Return (x, y) of the center of cell containing provided text 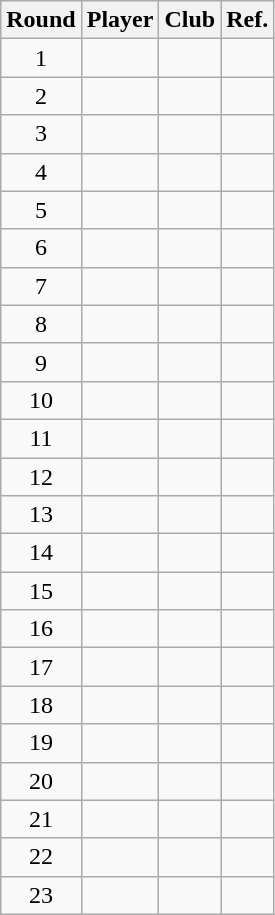
21 (41, 819)
10 (41, 400)
7 (41, 286)
Player (120, 20)
14 (41, 553)
11 (41, 438)
18 (41, 705)
13 (41, 515)
Round (41, 20)
20 (41, 781)
19 (41, 743)
16 (41, 629)
23 (41, 895)
9 (41, 362)
17 (41, 667)
22 (41, 857)
Club (190, 20)
2 (41, 96)
5 (41, 210)
12 (41, 477)
6 (41, 248)
15 (41, 591)
Ref. (248, 20)
8 (41, 324)
1 (41, 58)
3 (41, 134)
4 (41, 172)
